Find where the given text appears and provide that cell's center as (x, y) coordinate. 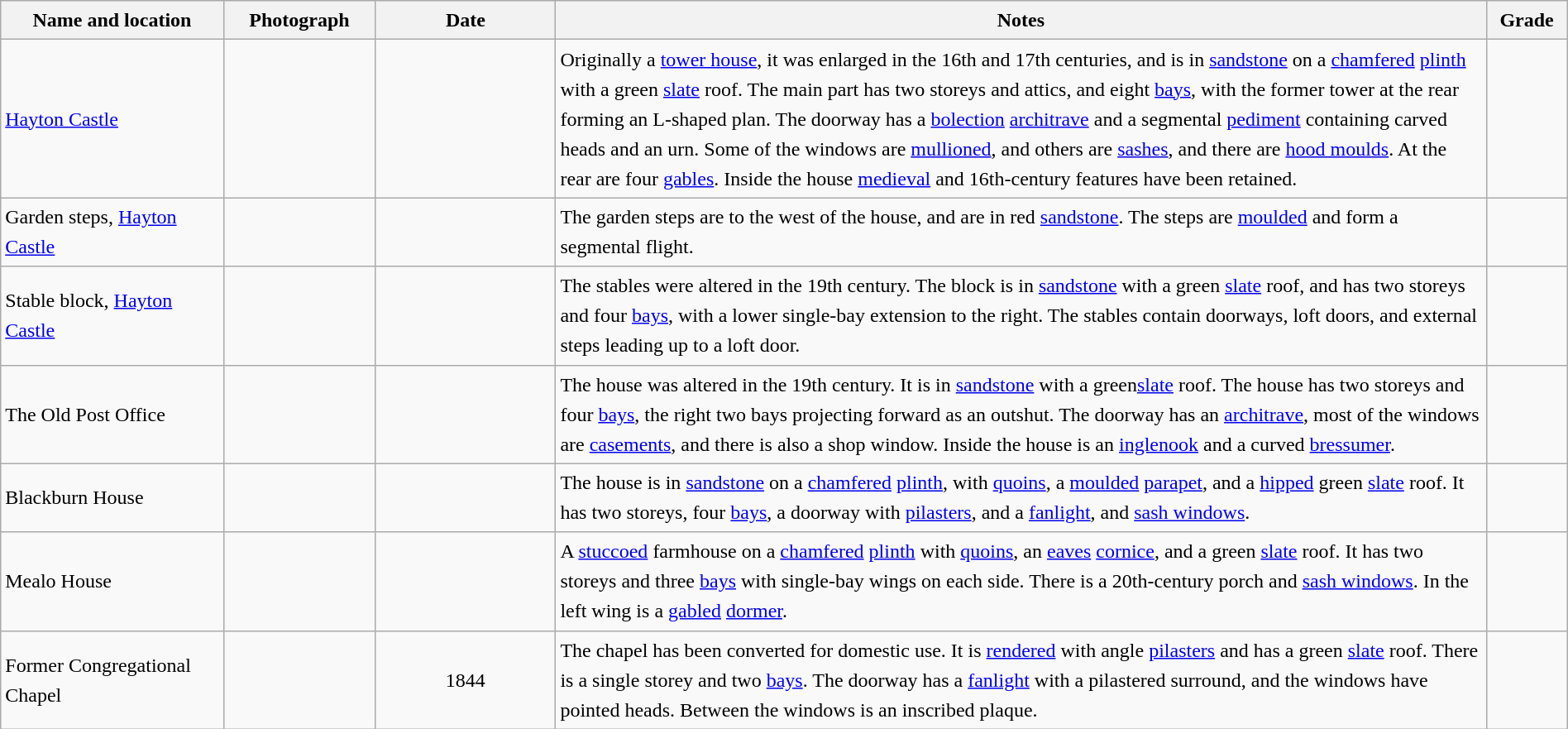
Blackburn House (112, 498)
The garden steps are to the west of the house, and are in red sandstone. The steps are moulded and form a segmental flight. (1021, 232)
Date (466, 20)
Stable block, Hayton Castle (112, 316)
Name and location (112, 20)
Photograph (299, 20)
1844 (466, 680)
Notes (1021, 20)
Mealo House (112, 581)
Hayton Castle (112, 119)
Former Congregational Chapel (112, 680)
The Old Post Office (112, 414)
Grade (1527, 20)
Garden steps, Hayton Castle (112, 232)
